Return (X, Y) of the center of cell containing provided text 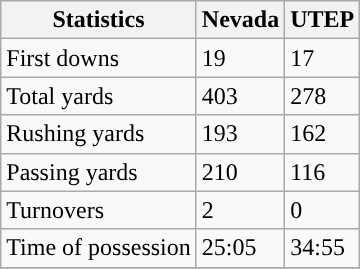
34:55 (322, 248)
403 (240, 96)
UTEP (322, 20)
Total yards (99, 96)
278 (322, 96)
193 (240, 134)
116 (322, 172)
Turnovers (99, 210)
25:05 (240, 248)
Rushing yards (99, 134)
Nevada (240, 20)
First downs (99, 58)
Passing yards (99, 172)
Time of possession (99, 248)
0 (322, 210)
17 (322, 58)
Statistics (99, 20)
19 (240, 58)
162 (322, 134)
210 (240, 172)
2 (240, 210)
